Return the [X, Y] coordinate for the center point of the cell that contains the specified text.  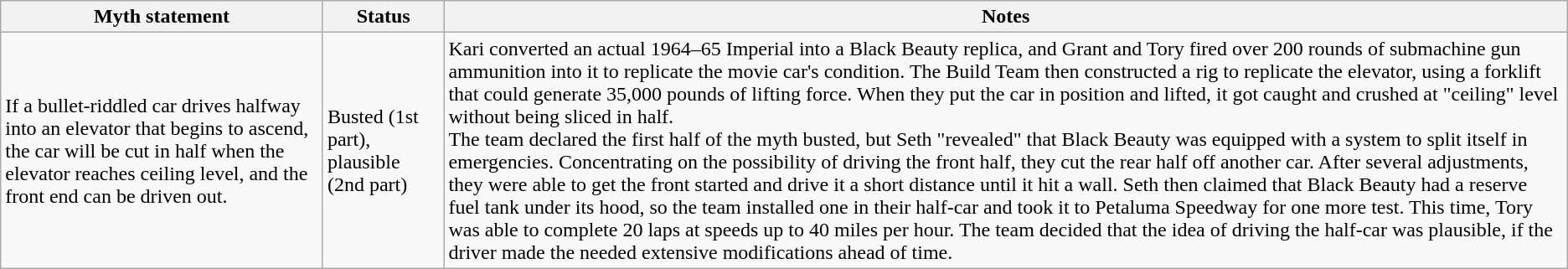
Notes [1005, 17]
Myth statement [162, 17]
Status [383, 17]
Busted (1st part), plausible (2nd part) [383, 151]
